From the cell containing the given text, extract its center point as [X, Y] coordinate. 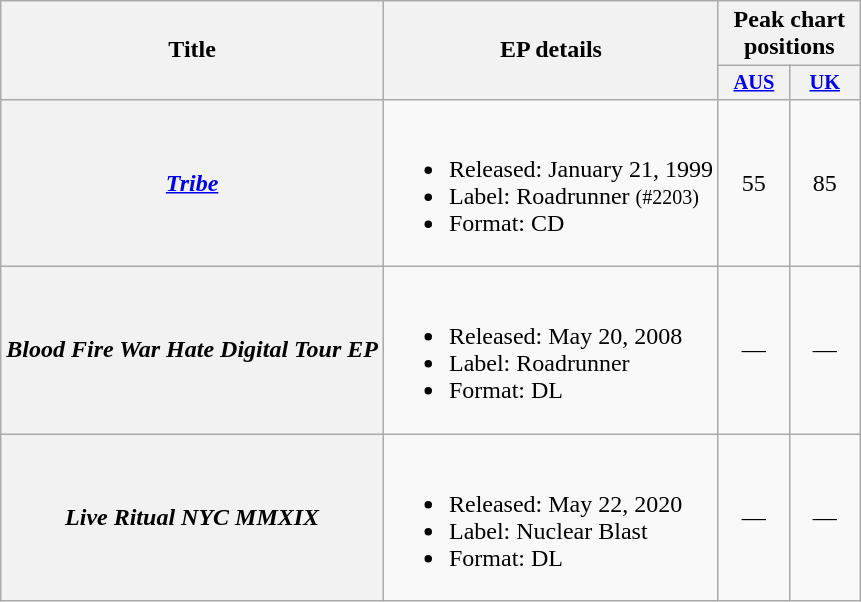
AUS [754, 83]
55 [754, 182]
Title [192, 50]
Live Ritual NYC MMXIX [192, 518]
Peak chart positions [789, 34]
Released: January 21, 1999Label: Roadrunner (#2203)Format: CD [550, 182]
UK [824, 83]
EP details [550, 50]
Released: May 22, 2020Label: Nuclear BlastFormat: DL [550, 518]
Tribe [192, 182]
Released: May 20, 2008Label: RoadrunnerFormat: DL [550, 350]
Blood Fire War Hate Digital Tour EP [192, 350]
85 [824, 182]
